Return [X, Y] of the center of cell containing provided text 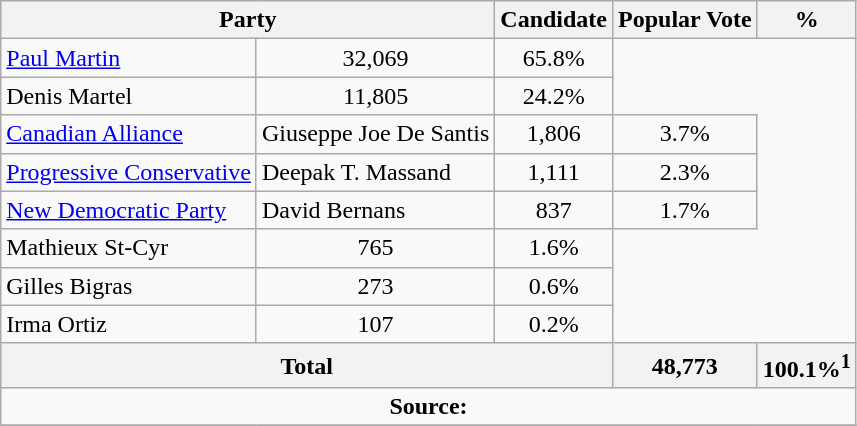
107 [375, 324]
Giuseppe Joe De Santis [375, 134]
Progressive Conservative [129, 172]
3.7% [686, 134]
Paul Martin [129, 58]
Gilles Bigras [129, 286]
New Democratic Party [129, 210]
Deepak T. Massand [375, 172]
Mathieux St-Cyr [129, 248]
0.2% [554, 324]
765 [375, 248]
Popular Vote [686, 20]
Irma Ortiz [129, 324]
24.2% [554, 96]
273 [375, 286]
Source: [429, 407]
1.6% [554, 248]
0.6% [554, 286]
837 [554, 210]
48,773 [686, 366]
Total [307, 366]
1.7% [686, 210]
1,806 [554, 134]
65.8% [554, 58]
11,805 [375, 96]
1,111 [554, 172]
32,069 [375, 58]
100.1%1 [806, 366]
David Bernans [375, 210]
2.3% [686, 172]
% [806, 20]
Party [248, 20]
Denis Martel [129, 96]
Canadian Alliance [129, 134]
Candidate [554, 20]
